Capture the cell that displays the provided text and extract its (X, Y) central coordinate. 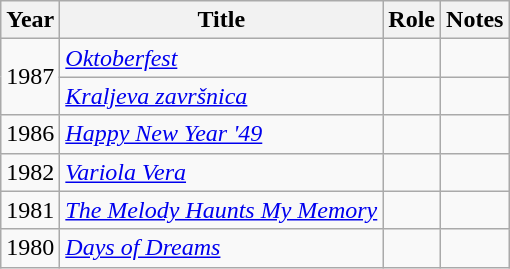
Notes (475, 20)
1981 (30, 210)
Happy New Year '49 (222, 134)
Oktoberfest (222, 58)
The Melody Haunts My Memory (222, 210)
Kraljeva završnica (222, 96)
1980 (30, 248)
1982 (30, 172)
Title (222, 20)
Days of Dreams (222, 248)
Year (30, 20)
1986 (30, 134)
Role (412, 20)
1987 (30, 77)
Variola Vera (222, 172)
